Extract the (X, Y) coordinate from the center of the cell holding the provided text.  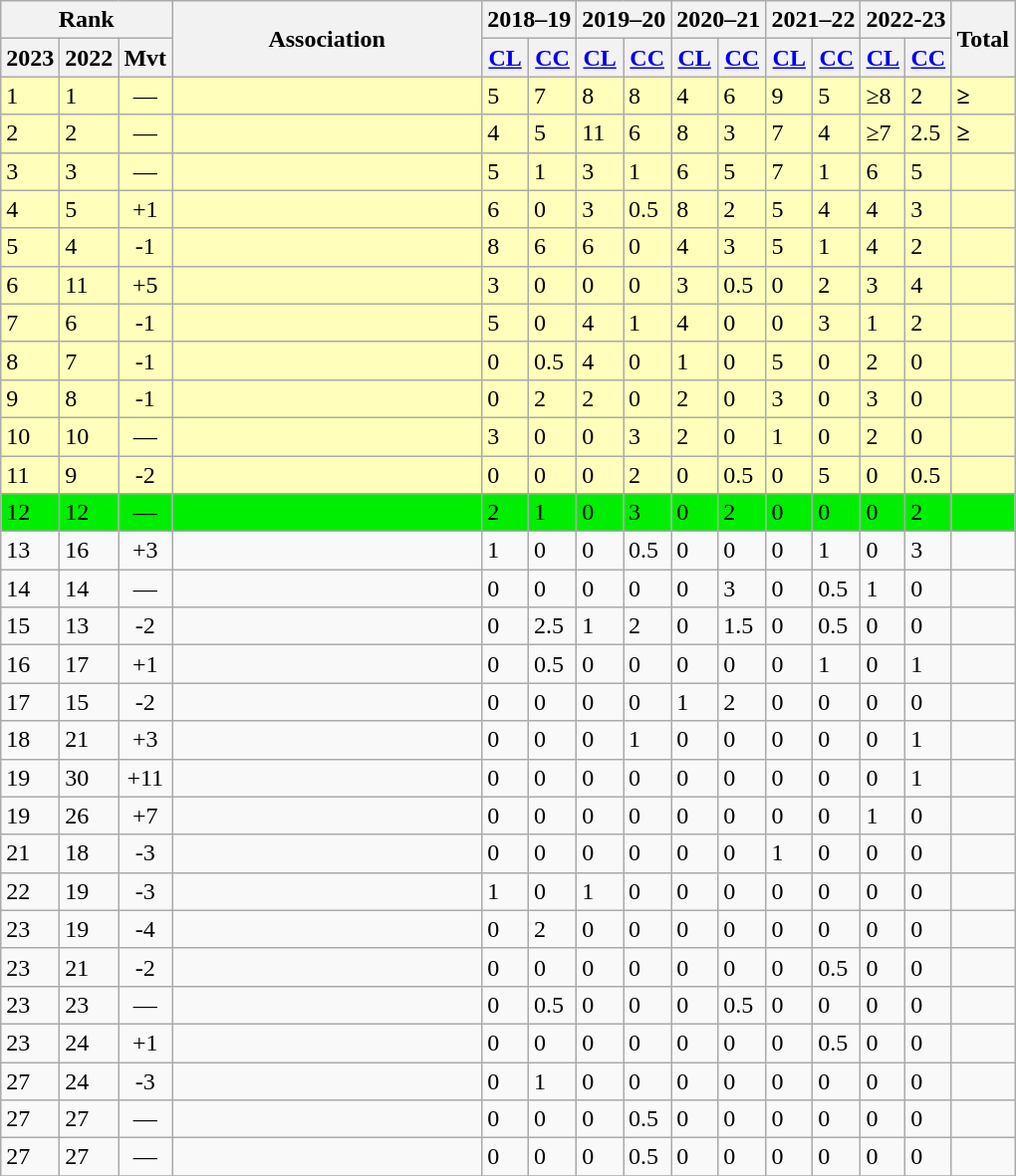
Rank (87, 20)
+5 (145, 285)
2023 (30, 58)
2019–20 (624, 20)
≥8 (883, 96)
22 (30, 891)
Mvt (145, 58)
26 (90, 816)
Total (983, 39)
≥7 (883, 133)
Association (327, 39)
-4 (145, 929)
+7 (145, 816)
1.5 (742, 626)
2021–22 (813, 20)
2022 (90, 58)
2020–21 (719, 20)
+11 (145, 778)
30 (90, 778)
2018–19 (530, 20)
2022-23 (906, 20)
